Find where the given text appears and provide that cell's center as (x, y) coordinate. 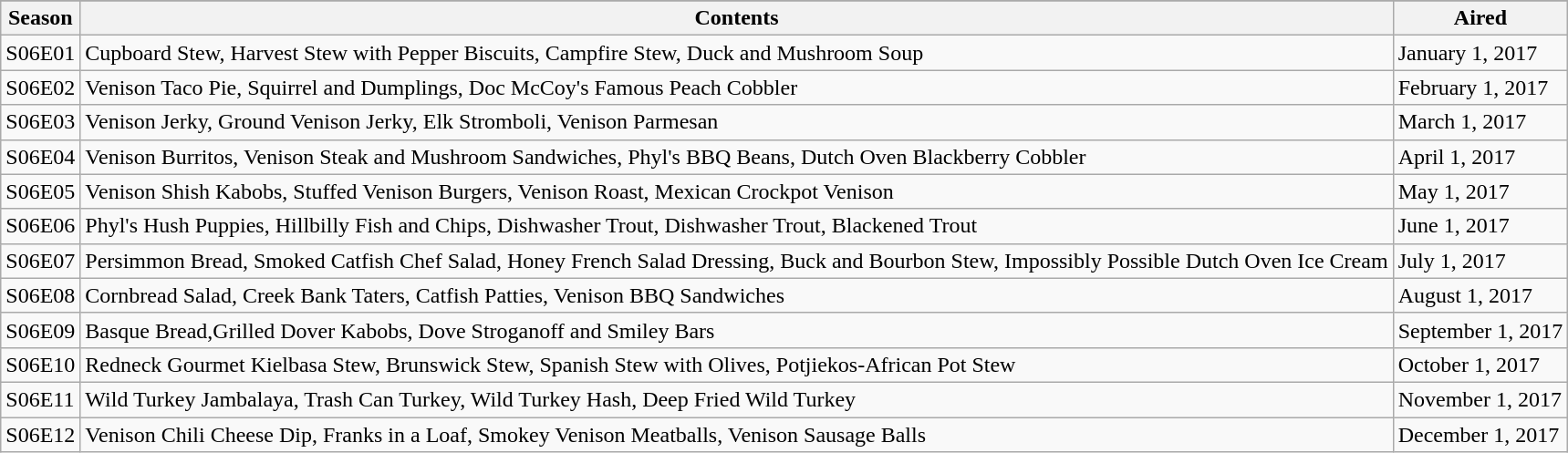
S06E02 (40, 88)
S06E07 (40, 261)
Wild Turkey Jambalaya, Trash Can Turkey, Wild Turkey Hash, Deep Fried Wild Turkey (737, 399)
S06E09 (40, 330)
Venison Burritos, Venison Steak and Mushroom Sandwiches, Phyl's BBQ Beans, Dutch Oven Blackberry Cobbler (737, 157)
December 1, 2017 (1480, 435)
March 1, 2017 (1480, 122)
Season (40, 18)
Cornbread Salad, Creek Bank Taters, Catfish Patties, Venison BBQ Sandwiches (737, 295)
S06E10 (40, 365)
October 1, 2017 (1480, 365)
Basque Bread,Grilled Dover Kabobs, Dove Stroganoff and Smiley Bars (737, 330)
June 1, 2017 (1480, 226)
Redneck Gourmet Kielbasa Stew, Brunswick Stew, Spanish Stew with Olives, Potjiekos-African Pot Stew (737, 365)
Contents (737, 18)
July 1, 2017 (1480, 261)
Venison Taco Pie, Squirrel and Dumplings, Doc McCoy's Famous Peach Cobbler (737, 88)
S06E11 (40, 399)
November 1, 2017 (1480, 399)
S06E03 (40, 122)
Venison Shish Kabobs, Stuffed Venison Burgers, Venison Roast, Mexican Crockpot Venison (737, 191)
Persimmon Bread, Smoked Catfish Chef Salad, Honey French Salad Dressing, Buck and Bourbon Stew, Impossibly Possible Dutch Oven Ice Cream (737, 261)
S06E01 (40, 53)
Venison Jerky, Ground Venison Jerky, Elk Stromboli, Venison Parmesan (737, 122)
August 1, 2017 (1480, 295)
S06E08 (40, 295)
S06E06 (40, 226)
April 1, 2017 (1480, 157)
S06E05 (40, 191)
May 1, 2017 (1480, 191)
February 1, 2017 (1480, 88)
S06E04 (40, 157)
Phyl's Hush Puppies, Hillbilly Fish and Chips, Dishwasher Trout, Dishwasher Trout, Blackened Trout (737, 226)
S06E12 (40, 435)
Cupboard Stew, Harvest Stew with Pepper Biscuits, Campfire Stew, Duck and Mushroom Soup (737, 53)
Aired (1480, 18)
September 1, 2017 (1480, 330)
Venison Chili Cheese Dip, Franks in a Loaf, Smokey Venison Meatballs, Venison Sausage Balls (737, 435)
January 1, 2017 (1480, 53)
